Output the (x, y) coordinate of the center of the cell containing the given text.  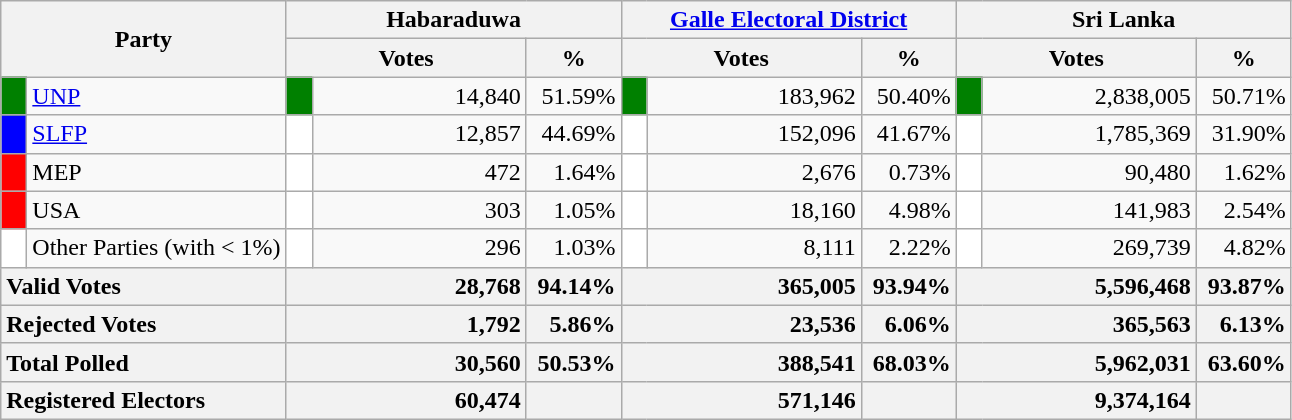
50.53% (574, 362)
1.62% (1244, 172)
Valid Votes (144, 286)
303 (419, 210)
5,596,468 (1076, 286)
Total Polled (144, 362)
5,962,031 (1076, 362)
571,146 (741, 400)
2,838,005 (1089, 96)
14,840 (419, 96)
51.59% (574, 96)
5.86% (574, 324)
4.82% (1244, 248)
UNP (156, 96)
50.40% (908, 96)
12,857 (419, 134)
2.22% (908, 248)
1.64% (574, 172)
63.60% (1244, 362)
Galle Electoral District (788, 20)
Sri Lanka (1124, 20)
365,005 (741, 286)
94.14% (574, 286)
8,111 (754, 248)
0.73% (908, 172)
9,374,164 (1076, 400)
60,474 (406, 400)
183,962 (754, 96)
18,160 (754, 210)
141,983 (1089, 210)
365,563 (1076, 324)
68.03% (908, 362)
1,792 (406, 324)
472 (419, 172)
50.71% (1244, 96)
90,480 (1089, 172)
Party (144, 39)
Registered Electors (144, 400)
MEP (156, 172)
Habaraduwa (454, 20)
31.90% (1244, 134)
2.54% (1244, 210)
44.69% (574, 134)
23,536 (741, 324)
6.13% (1244, 324)
93.94% (908, 286)
2,676 (754, 172)
28,768 (406, 286)
1.03% (574, 248)
Rejected Votes (144, 324)
93.87% (1244, 286)
SLFP (156, 134)
41.67% (908, 134)
1,785,369 (1089, 134)
152,096 (754, 134)
388,541 (741, 362)
USA (156, 210)
296 (419, 248)
Other Parties (with < 1%) (156, 248)
269,739 (1089, 248)
4.98% (908, 210)
30,560 (406, 362)
1.05% (574, 210)
6.06% (908, 324)
